For the text-containing cell, return its midpoint in (X, Y) coordinate format. 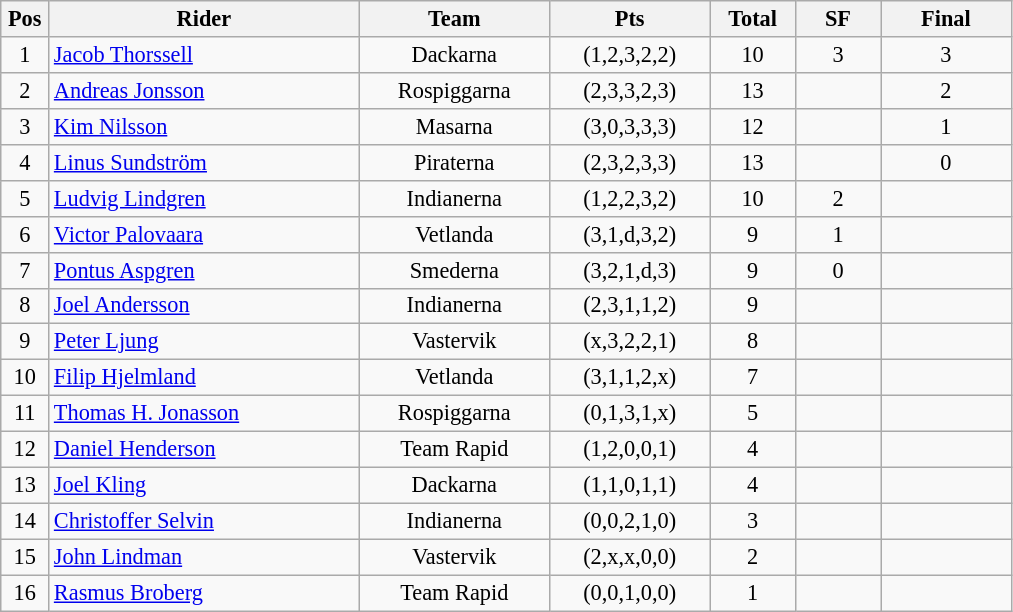
16 (25, 593)
Total (752, 19)
(2,3,1,1,2) (629, 306)
(3,2,1,d,3) (629, 270)
(1,2,2,3,2) (629, 198)
Linus Sundström (204, 162)
Rasmus Broberg (204, 593)
Ludvig Lindgren (204, 198)
Peter Ljung (204, 342)
(1,2,0,0,1) (629, 450)
Filip Hjelmland (204, 378)
Final (946, 19)
(0,1,3,1,x) (629, 414)
Masarna (454, 126)
Pos (25, 19)
Kim Nilsson (204, 126)
15 (25, 557)
(0,0,1,0,0) (629, 593)
Jacob Thorssell (204, 55)
Pts (629, 19)
Smederna (454, 270)
(3,1,1,2,x) (629, 378)
SF (838, 19)
Pontus Aspgren (204, 270)
Thomas H. Jonasson (204, 414)
14 (25, 521)
Team (454, 19)
(2,3,3,2,3) (629, 90)
(x,3,2,2,1) (629, 342)
(3,1,d,3,2) (629, 234)
(1,1,0,1,1) (629, 485)
11 (25, 414)
Daniel Henderson (204, 450)
(2,x,x,0,0) (629, 557)
6 (25, 234)
Rider (204, 19)
(1,2,3,2,2) (629, 55)
(0,0,2,1,0) (629, 521)
(3,0,3,3,3) (629, 126)
John Lindman (204, 557)
Piraterna (454, 162)
Joel Kling (204, 485)
(2,3,2,3,3) (629, 162)
Joel Andersson (204, 306)
Andreas Jonsson (204, 90)
Victor Palovaara (204, 234)
Christoffer Selvin (204, 521)
